For the text-containing cell, return its midpoint in (X, Y) coordinate format. 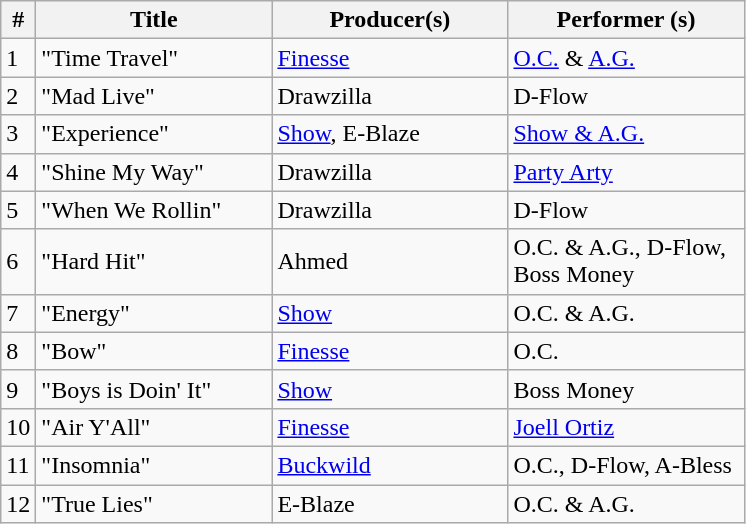
2 (18, 96)
8 (18, 351)
Party Arty (626, 172)
O.C. (626, 351)
O.C., D-Flow, A-Bless (626, 465)
Performer (s) (626, 20)
Joell Ortiz (626, 427)
"Time Travel" (154, 58)
7 (18, 313)
Buckwild (390, 465)
Show, E-Blaze (390, 134)
"Bow" (154, 351)
"Hard Hit" (154, 262)
6 (18, 262)
Show & A.G. (626, 134)
Producer(s) (390, 20)
E-Blaze (390, 503)
11 (18, 465)
"Boys is Doin' It" (154, 389)
"Mad Live" (154, 96)
# (18, 20)
3 (18, 134)
"Insomnia" (154, 465)
5 (18, 210)
10 (18, 427)
"When We Rollin" (154, 210)
"Shine My Way" (154, 172)
Title (154, 20)
12 (18, 503)
"Experience" (154, 134)
"True Lies" (154, 503)
"Air Y'All" (154, 427)
O.C. & A.G., D-Flow, Boss Money (626, 262)
"Energy" (154, 313)
Boss Money (626, 389)
1 (18, 58)
4 (18, 172)
Ahmed (390, 262)
9 (18, 389)
